Return [x, y] of the center of cell containing provided text 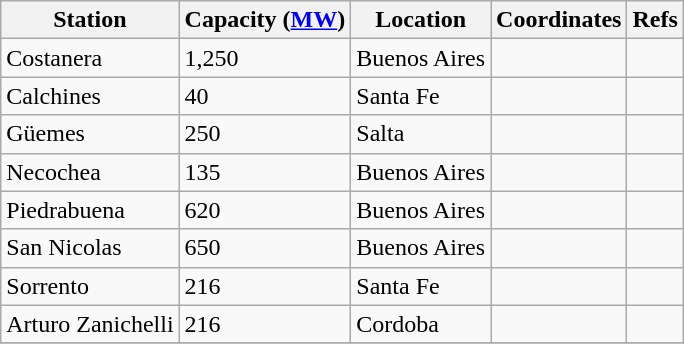
Güemes [90, 134]
650 [265, 248]
620 [265, 210]
Necochea [90, 172]
40 [265, 96]
Costanera [90, 58]
250 [265, 134]
Sorrento [90, 286]
Refs [655, 20]
1,250 [265, 58]
Arturo Zanichelli [90, 324]
San Nicolas [90, 248]
Salta [421, 134]
Coordinates [559, 20]
Station [90, 20]
Piedrabuena [90, 210]
Location [421, 20]
135 [265, 172]
Calchines [90, 96]
Cordoba [421, 324]
Capacity (MW) [265, 20]
